Determine the (X, Y) coordinate at the center of the cell enclosing the given text.  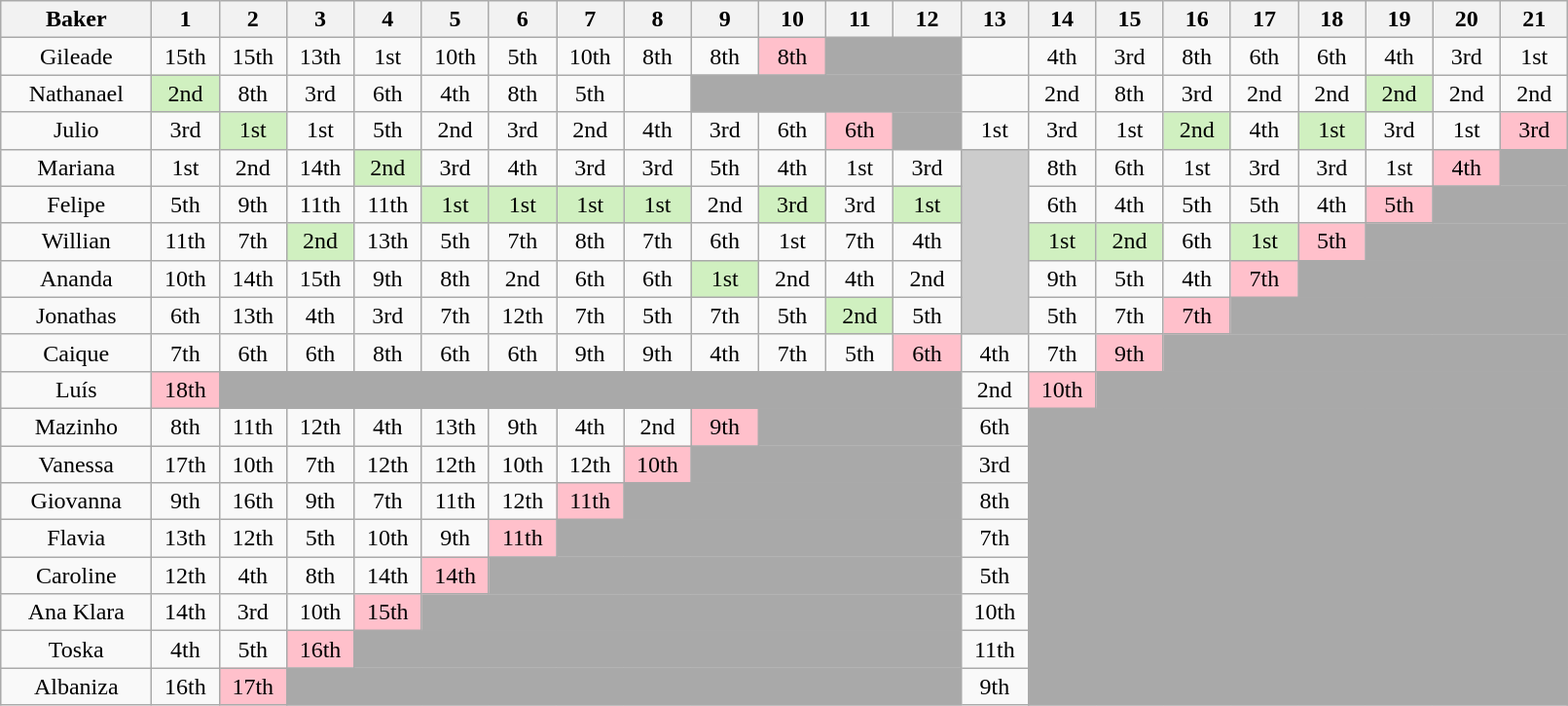
Willian (76, 242)
1 (185, 19)
Baker (76, 19)
Flavia (76, 539)
10 (792, 19)
Vanessa (76, 464)
18th (185, 390)
16 (1197, 19)
Nathanael (76, 93)
Albaniza (76, 687)
Caique (76, 353)
Mariana (76, 167)
21 (1534, 19)
18 (1331, 19)
4 (387, 19)
Ana Klara (76, 613)
12 (927, 19)
2 (253, 19)
6 (522, 19)
15 (1129, 19)
19 (1400, 19)
Toska (76, 650)
14 (1061, 19)
8 (658, 19)
Giovanna (76, 502)
Felipe (76, 204)
3 (319, 19)
20 (1466, 19)
13 (995, 19)
Gileade (76, 56)
11 (860, 19)
7 (590, 19)
Jonathas (76, 316)
Julio (76, 130)
9 (724, 19)
Mazinho (76, 427)
5 (456, 19)
17 (1263, 19)
Ananda (76, 279)
Caroline (76, 576)
Luís (76, 390)
